For the text-containing cell, return its midpoint in (X, Y) coordinate format. 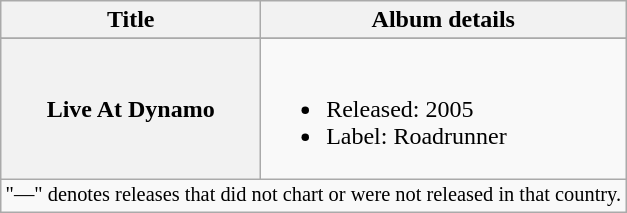
Released: 2005Label: Roadrunner (444, 109)
Title (131, 20)
Live At Dynamo (131, 109)
"—" denotes releases that did not chart or were not released in that country. (314, 196)
Album details (444, 20)
